Provide the (X, Y) coordinate of the cell's center where the given text is located.  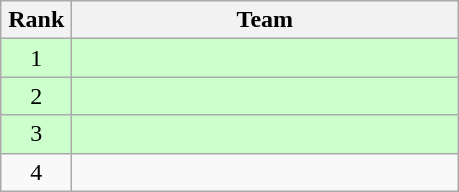
4 (36, 172)
2 (36, 96)
Team (265, 20)
3 (36, 134)
Rank (36, 20)
1 (36, 58)
